From the cell containing the given text, extract its center point as (X, Y) coordinate. 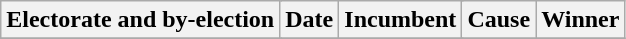
Cause (499, 20)
Winner (580, 20)
Electorate and by-election (140, 20)
Date (310, 20)
Incumbent (400, 20)
